For the text-containing cell, return its midpoint in [X, Y] coordinate format. 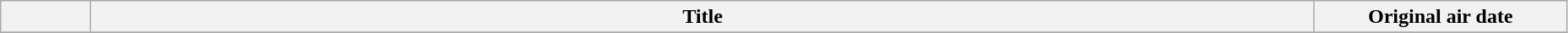
Original air date [1441, 17]
Title [703, 17]
